For the text-containing cell, return its midpoint in [x, y] coordinate format. 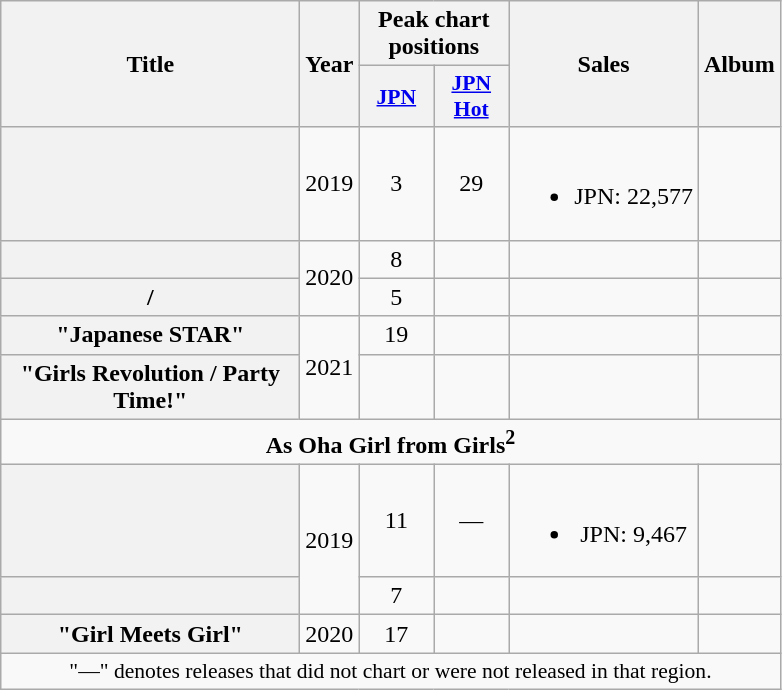
JPN: 9,467 [604, 520]
5 [396, 297]
3 [396, 184]
19 [396, 335]
"Girls Revolution / Party Time!" [150, 386]
"Japanese STAR" [150, 335]
29 [472, 184]
JPN: 22,577 [604, 184]
Sales [604, 64]
Album [739, 64]
As Oha Girl from Girls2 [390, 442]
Year [330, 64]
"—" denotes releases that did not chart or were not released in that region. [390, 671]
— [472, 520]
2021 [330, 368]
JPNHot [472, 96]
7 [396, 596]
8 [396, 259]
JPN [396, 96]
"Girl Meets Girl" [150, 634]
17 [396, 634]
Title [150, 64]
11 [396, 520]
/ [150, 297]
Peak chart positions [434, 34]
